Provide the (X, Y) coordinate of the cell's center where the given text is located.  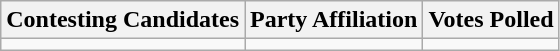
Contesting Candidates (123, 20)
Votes Polled (491, 20)
Party Affiliation (334, 20)
